Scan for the cell matching the given text and deliver its (x, y) coordinate at center. 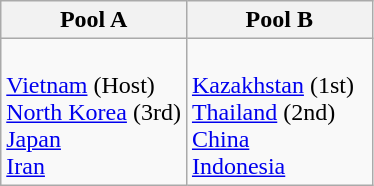
Pool B (279, 20)
Vietnam (Host) North Korea (3rd) Japan Iran (94, 112)
Kazakhstan (1st) Thailand (2nd) China Indonesia (279, 112)
Pool A (94, 20)
